From the cell containing the given text, extract its center point as [X, Y] coordinate. 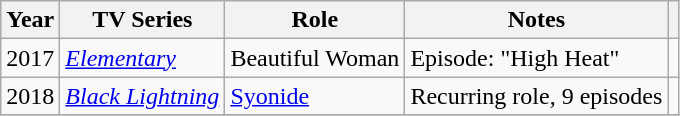
2017 [30, 58]
Year [30, 20]
Episode: "High Heat" [536, 58]
Recurring role, 9 episodes [536, 96]
2018 [30, 96]
Syonide [315, 96]
Role [315, 20]
Notes [536, 20]
Black Lightning [142, 96]
Beautiful Woman [315, 58]
Elementary [142, 58]
TV Series [142, 20]
